Search for the cell housing the specified text and yield its [x, y] center coordinate. 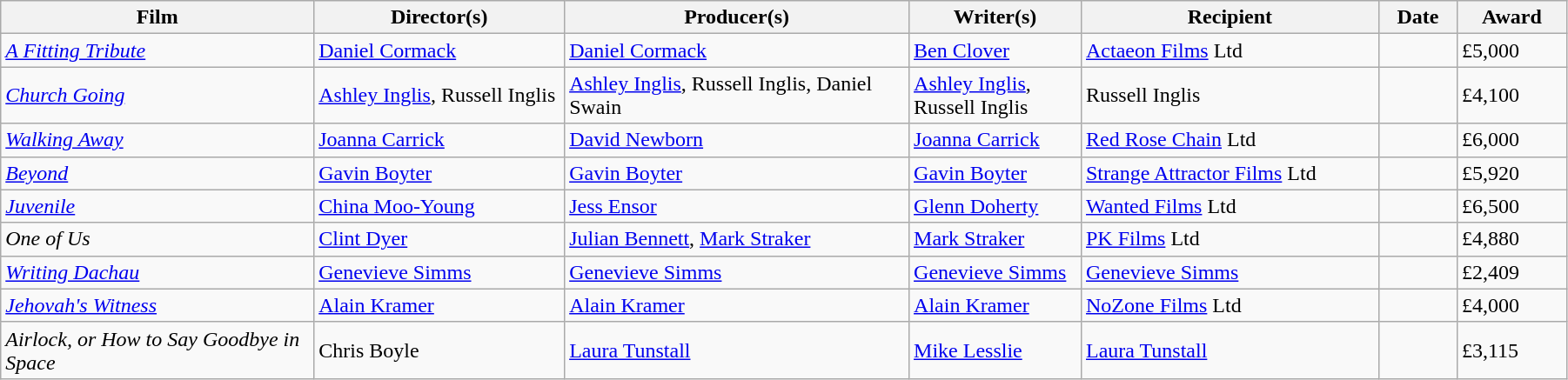
Jess Ensor [737, 206]
Julian Bennett, Mark Straker [737, 239]
Strange Attractor Films Ltd [1230, 173]
Beyond [157, 173]
A Fitting Tribute [157, 50]
One of Us [157, 239]
Date [1417, 17]
£6,000 [1511, 140]
Juvenile [157, 206]
Ben Clover [995, 50]
Red Rose Chain Ltd [1230, 140]
£6,500 [1511, 206]
Mike Lesslie [995, 350]
NoZone Films Ltd [1230, 305]
Wanted Films Ltd [1230, 206]
Glenn Doherty [995, 206]
£3,115 [1511, 350]
£5,920 [1511, 173]
£5,000 [1511, 50]
Film [157, 17]
Chris Boyle [439, 350]
David Newborn [737, 140]
Actaeon Films Ltd [1230, 50]
Church Going [157, 96]
£4,100 [1511, 96]
Jehovah's Witness [157, 305]
Producer(s) [737, 17]
Recipient [1230, 17]
Ashley Inglis, Russell Inglis, Daniel Swain [737, 96]
China Moo-Young [439, 206]
Director(s) [439, 17]
Russell Inglis [1230, 96]
Airlock, or How to Say Goodbye in Space [157, 350]
Walking Away [157, 140]
Writer(s) [995, 17]
PK Films Ltd [1230, 239]
£4,880 [1511, 239]
Clint Dyer [439, 239]
Mark Straker [995, 239]
£2,409 [1511, 272]
Writing Dachau [157, 272]
£4,000 [1511, 305]
Award [1511, 17]
